Capture the cell that displays the provided text and extract its [X, Y] central coordinate. 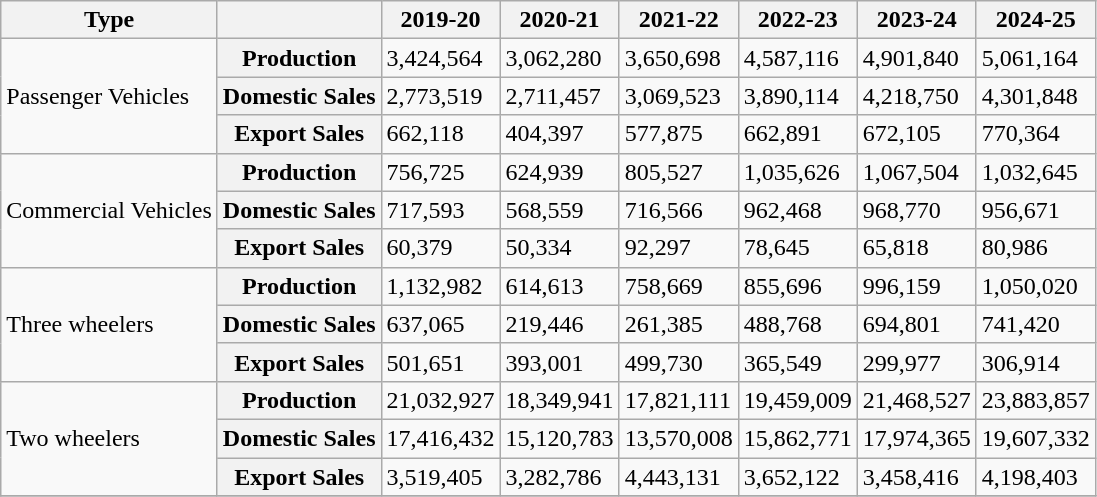
19,459,009 [798, 400]
499,730 [678, 362]
4,218,750 [916, 96]
4,587,116 [798, 58]
17,416,432 [440, 438]
3,652,122 [798, 477]
568,559 [560, 210]
956,671 [1036, 210]
299,977 [916, 362]
Commercial Vehicles [110, 210]
3,890,114 [798, 96]
2020-21 [560, 20]
577,875 [678, 134]
4,443,131 [678, 477]
17,821,111 [678, 400]
855,696 [798, 286]
1,067,504 [916, 172]
3,458,416 [916, 477]
404,397 [560, 134]
78,645 [798, 248]
716,566 [678, 210]
80,986 [1036, 248]
2024-25 [1036, 20]
219,446 [560, 324]
306,914 [1036, 362]
962,468 [798, 210]
21,032,927 [440, 400]
488,768 [798, 324]
2,773,519 [440, 96]
60,379 [440, 248]
758,669 [678, 286]
Three wheelers [110, 324]
805,527 [678, 172]
23,883,857 [1036, 400]
4,198,403 [1036, 477]
4,901,840 [916, 58]
694,801 [916, 324]
1,132,982 [440, 286]
365,549 [798, 362]
Passenger Vehicles [110, 96]
717,593 [440, 210]
4,301,848 [1036, 96]
Type [110, 20]
92,297 [678, 248]
5,061,164 [1036, 58]
756,725 [440, 172]
17,974,365 [916, 438]
19,607,332 [1036, 438]
2021-22 [678, 20]
637,065 [440, 324]
Two wheelers [110, 438]
662,118 [440, 134]
65,818 [916, 248]
2,711,457 [560, 96]
1,035,626 [798, 172]
18,349,941 [560, 400]
3,519,405 [440, 477]
672,105 [916, 134]
15,862,771 [798, 438]
2023-24 [916, 20]
770,364 [1036, 134]
3,650,698 [678, 58]
662,891 [798, 134]
3,424,564 [440, 58]
13,570,008 [678, 438]
261,385 [678, 324]
1,032,645 [1036, 172]
50,334 [560, 248]
2019-20 [440, 20]
996,159 [916, 286]
3,282,786 [560, 477]
968,770 [916, 210]
15,120,783 [560, 438]
741,420 [1036, 324]
3,069,523 [678, 96]
614,613 [560, 286]
501,651 [440, 362]
624,939 [560, 172]
393,001 [560, 362]
2022-23 [798, 20]
1,050,020 [1036, 286]
3,062,280 [560, 58]
21,468,527 [916, 400]
